From the cell containing the given text, extract its center point as (x, y) coordinate. 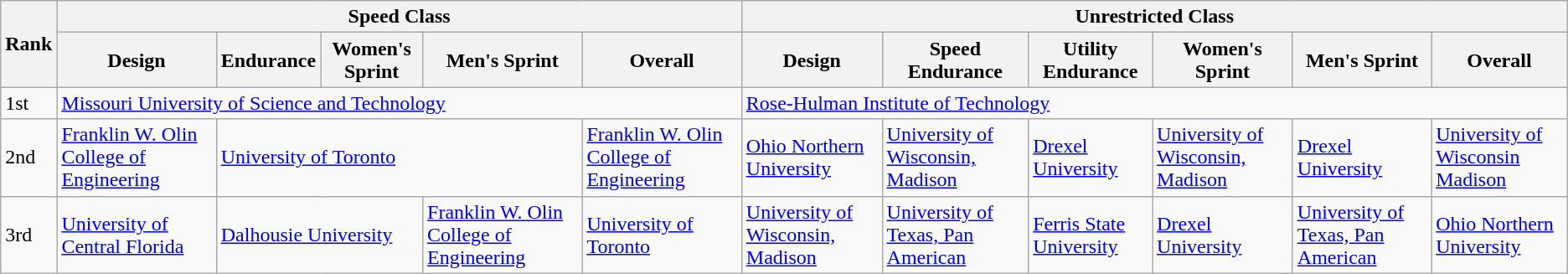
1st (28, 103)
Ferris State University (1091, 235)
University of Wisconsin Madison (1499, 158)
Speed Endurance (955, 60)
Dalhousie University (319, 235)
University of Central Florida (137, 235)
Rank (28, 44)
3rd (28, 235)
Speed Class (399, 17)
Rose-Hulman Institute of Technology (1154, 103)
2nd (28, 158)
Utility Endurance (1091, 60)
Missouri University of Science and Technology (399, 103)
Unrestricted Class (1154, 17)
Endurance (268, 60)
